Capture the cell that displays the provided text and extract its [X, Y] central coordinate. 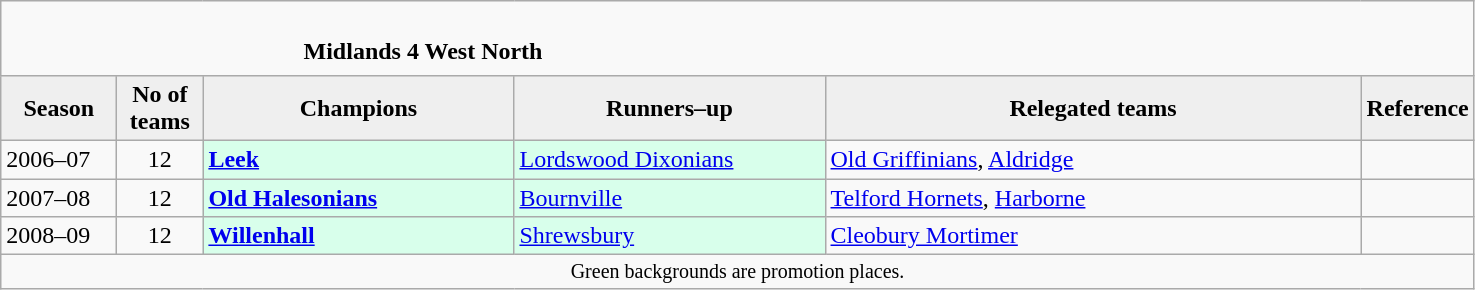
Runners–up [670, 108]
Champions [358, 108]
Old Halesonians [358, 197]
Willenhall [358, 236]
2006–07 [59, 159]
No of teams [160, 108]
Relegated teams [1093, 108]
Cleobury Mortimer [1093, 236]
Lordswood Dixonians [670, 159]
Shrewsbury [670, 236]
2007–08 [59, 197]
Leek [358, 159]
Bournville [670, 197]
Reference [1418, 108]
Telford Hornets, Harborne [1093, 197]
Old Griffinians, Aldridge [1093, 159]
Season [59, 108]
2008–09 [59, 236]
Green backgrounds are promotion places. [738, 272]
